Determine the [x, y] coordinate at the center of the cell enclosing the given text.  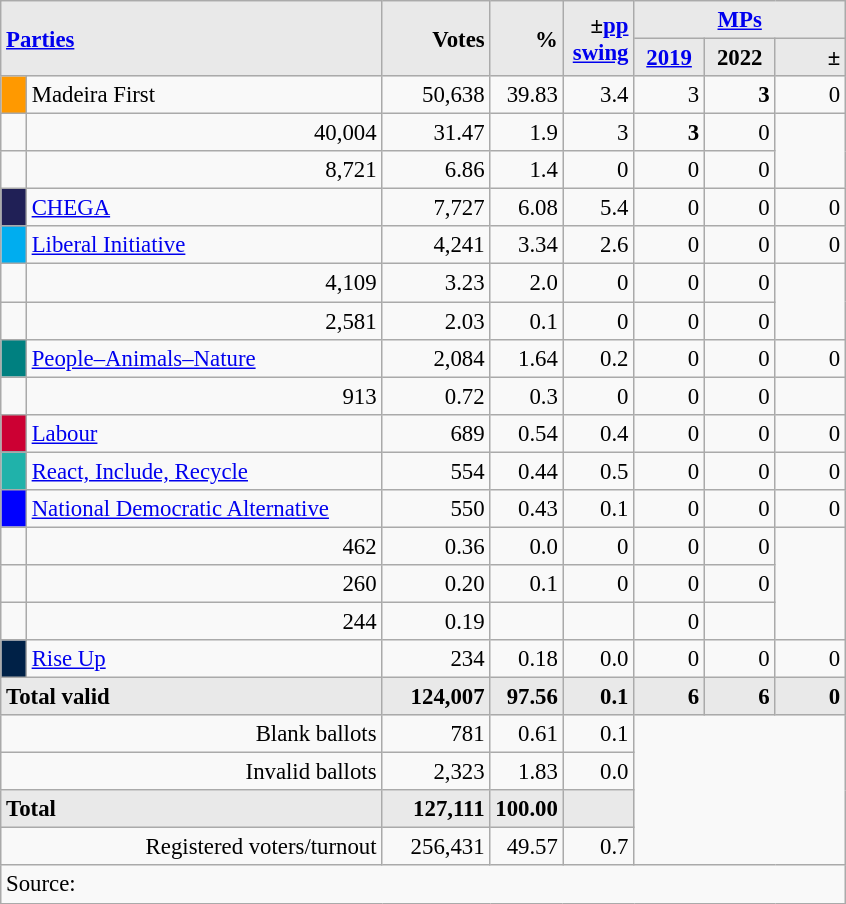
260 [204, 584]
100.00 [526, 809]
4,109 [204, 283]
7,727 [436, 208]
1.64 [526, 358]
Blank ballots [192, 734]
1.83 [526, 772]
4,241 [436, 245]
0.5 [598, 471]
0.4 [598, 433]
React, Include, Recycle [204, 471]
0.3 [526, 396]
8,721 [204, 170]
Invalid ballots [192, 772]
913 [204, 396]
0.44 [526, 471]
0.61 [526, 734]
0.54 [526, 433]
2,323 [436, 772]
Total [192, 809]
40,004 [204, 133]
0.18 [526, 659]
127,111 [436, 809]
124,007 [436, 697]
0.20 [436, 584]
Registered voters/turnout [192, 847]
MPs [740, 20]
People–Animals–Nature [204, 358]
2022 [740, 58]
± [810, 58]
% [526, 38]
0.2 [598, 358]
0.7 [598, 847]
462 [204, 546]
554 [436, 471]
1.4 [526, 170]
Liberal Initiative [204, 245]
Madeira First [204, 95]
39.83 [526, 95]
2.6 [598, 245]
1.9 [526, 133]
Source: [424, 885]
0.36 [436, 546]
3.34 [526, 245]
0.43 [526, 509]
2,581 [204, 321]
2.0 [526, 283]
31.47 [436, 133]
Labour [204, 433]
550 [436, 509]
5.4 [598, 208]
3.23 [436, 283]
0.72 [436, 396]
3.4 [598, 95]
National Democratic Alternative [204, 509]
±pp swing [598, 38]
2019 [670, 58]
234 [436, 659]
Votes [436, 38]
2.03 [436, 321]
0.19 [436, 621]
689 [436, 433]
Total valid [192, 697]
49.57 [526, 847]
2,084 [436, 358]
97.56 [526, 697]
6.08 [526, 208]
Rise Up [204, 659]
CHEGA [204, 208]
6.86 [436, 170]
781 [436, 734]
256,431 [436, 847]
244 [204, 621]
Parties [192, 38]
50,638 [436, 95]
